Return the (X, Y) coordinate for the center point of the cell that contains the specified text.  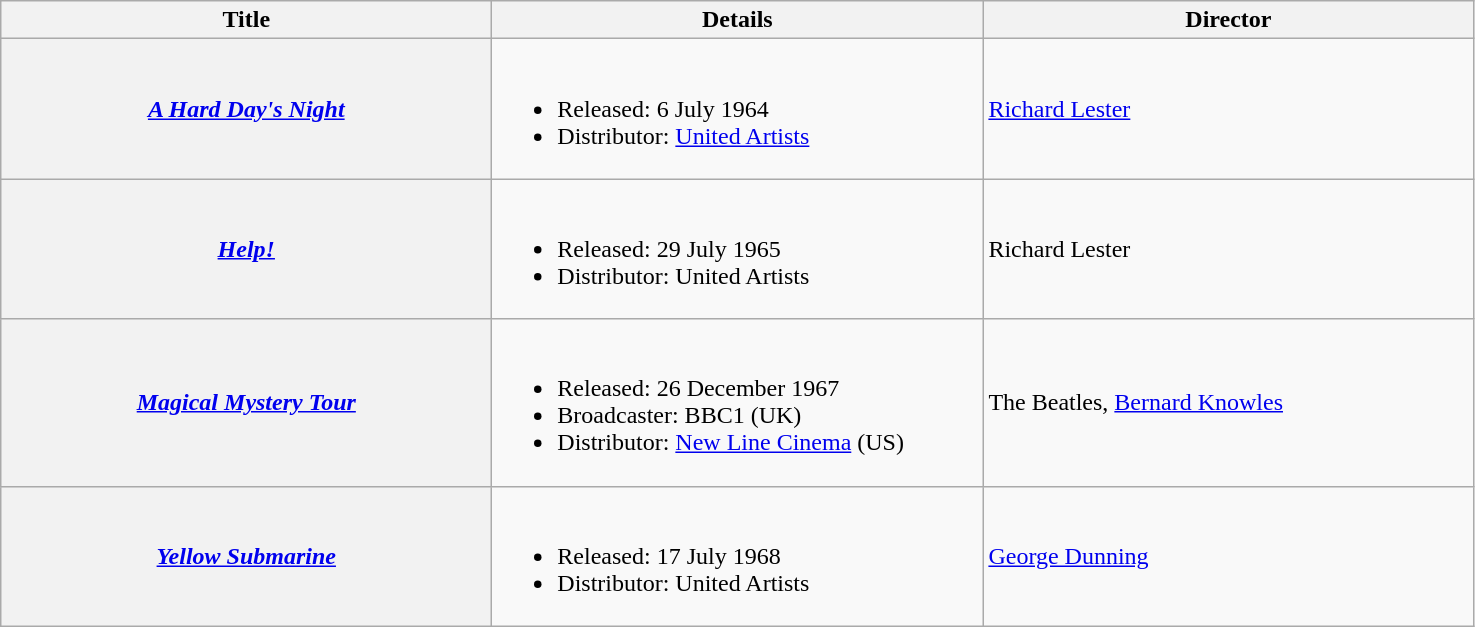
Help! (246, 249)
The Beatles, Bernard Knowles (1228, 402)
A Hard Day's Night (246, 109)
Released: 17 July 1968Distributor: United Artists (738, 556)
Director (1228, 20)
Released: 26 December 1967Broadcaster: BBC1 (UK)Distributor: New Line Cinema (US) (738, 402)
Released: 29 July 1965Distributor: United Artists (738, 249)
Details (738, 20)
Yellow Submarine (246, 556)
Released: 6 July 1964Distributor: United Artists (738, 109)
Magical Mystery Tour (246, 402)
Title (246, 20)
George Dunning (1228, 556)
